Scan for the cell matching the given text and deliver its [x, y] coordinate at center. 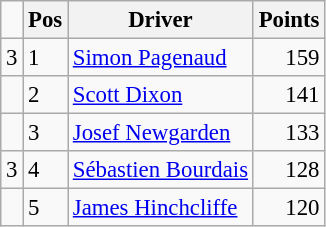
Points [288, 20]
Scott Dixon [161, 95]
Driver [161, 20]
120 [288, 208]
1 [46, 58]
Simon Pagenaud [161, 58]
Sébastien Bourdais [161, 170]
128 [288, 170]
James Hinchcliffe [161, 208]
133 [288, 133]
2 [46, 95]
159 [288, 58]
Josef Newgarden [161, 133]
5 [46, 208]
4 [46, 170]
141 [288, 95]
Pos [46, 20]
